Return (x, y) of the center of cell containing provided text 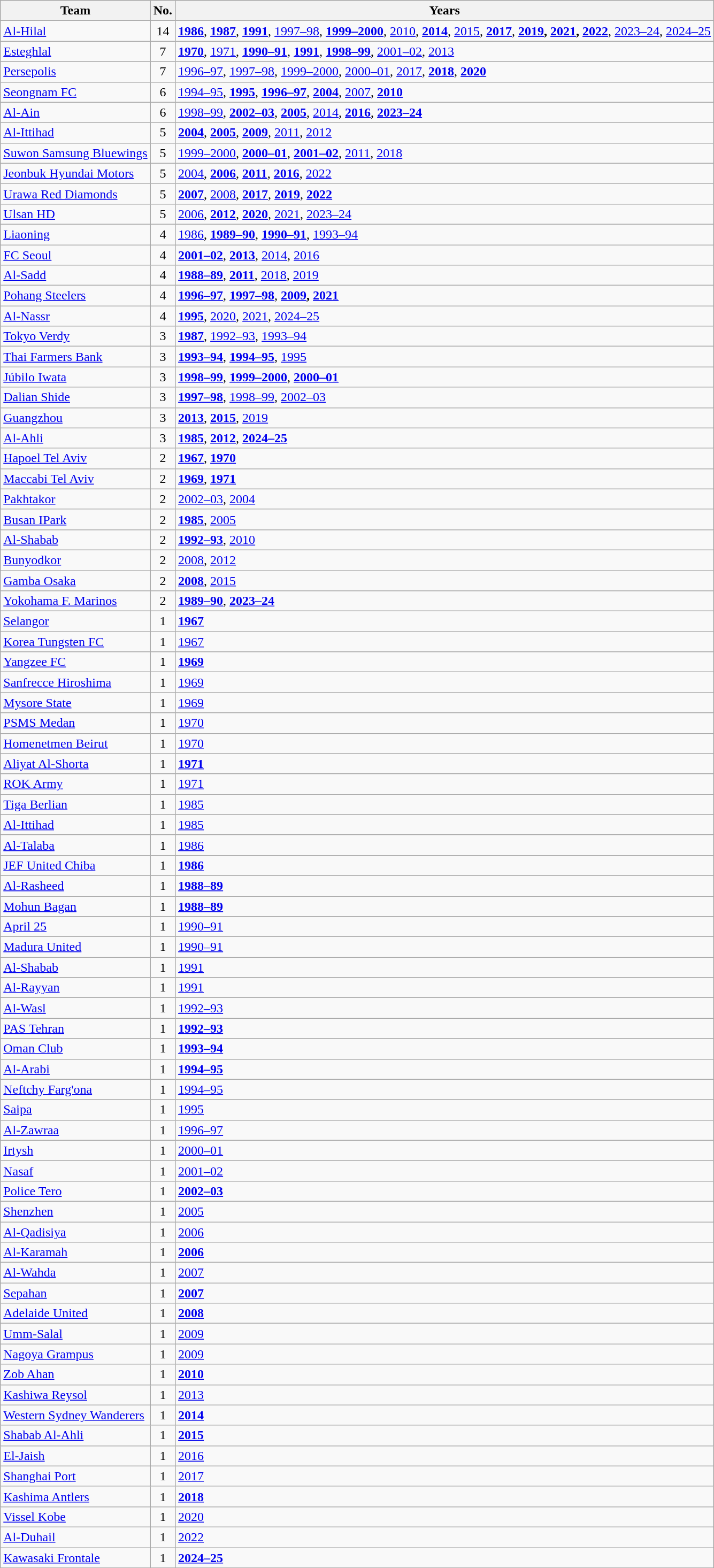
Al-Ahli (75, 438)
1989–90, 2023–24 (445, 601)
Persepolis (75, 72)
Madura United (75, 947)
Shabab Al-Ahli (75, 1435)
Maccabi Tel Aviv (75, 479)
Homenetmen Beirut (75, 743)
1996–97 (445, 1130)
1995 (445, 1110)
1985, 2005 (445, 519)
Al-Wahda (75, 1273)
Sanfrecce Hiroshima (75, 682)
Hapoel Tel Aviv (75, 458)
Al-Qadisiya (75, 1232)
April 25 (75, 927)
2004, 2005, 2009, 2011, 2012 (445, 133)
Selangor (75, 621)
2016 (445, 1456)
1986, 1987, 1991, 1997–98, 1999–2000, 2010, 2014, 2015, 2017, 2019, 2021, 2022, 2023–24, 2024–25 (445, 31)
Al-Sadd (75, 275)
ROK Army (75, 784)
Umm-Salal (75, 1334)
2013, 2015, 2019 (445, 418)
2001–02, 2013, 2014, 2016 (445, 255)
Al-Wasl (75, 1008)
Adelaide United (75, 1313)
Mohun Bagan (75, 906)
Gamba Osaka (75, 580)
2024–25 (445, 1558)
1998–99, 2002–03, 2005, 2014, 2016, 2023–24 (445, 112)
Al-Rasheed (75, 886)
2002–03, 2004 (445, 499)
No. (163, 11)
JEF United Chiba (75, 865)
Thai Farmers Bank (75, 357)
Vissel Kobe (75, 1517)
Sepahan (75, 1293)
Kashiwa Reysol (75, 1395)
1993–94 (445, 1049)
1969, 1971 (445, 479)
Korea Tungsten FC (75, 642)
Saipa (75, 1110)
Police Tero (75, 1191)
2022 (445, 1537)
Busan IPark (75, 519)
Neftchy Farg'ona (75, 1089)
Yokohama F. Marinos (75, 601)
Kawasaki Frontale (75, 1558)
2001–02 (445, 1171)
1985, 2012, 2024–25 (445, 438)
1994–95, 1995, 1996–97, 2004, 2007, 2010 (445, 92)
1993–94, 1994–95, 1995 (445, 357)
1997–98, 1998–99, 2002–03 (445, 397)
Pohang Steelers (75, 296)
Ulsan HD (75, 214)
2015 (445, 1435)
Al-Karamah (75, 1252)
1995, 2020, 2021, 2024–25 (445, 316)
14 (163, 31)
2000–01 (445, 1150)
PAS Tehran (75, 1028)
2006, 2012, 2020, 2021, 2023–24 (445, 214)
1967, 1970 (445, 458)
Al-Zawraa (75, 1130)
Jeonbuk Hyundai Motors (75, 173)
Al-Nassr (75, 316)
Liaoning (75, 234)
1987, 1992–93, 1993–94 (445, 336)
1998–99, 1999–2000, 2000–01 (445, 377)
2008, 2012 (445, 560)
Pakhtakor (75, 499)
Urawa Red Diamonds (75, 194)
2013 (445, 1395)
2010 (445, 1374)
1996–97, 1997–98, 1999–2000, 2000–01, 2017, 2018, 2020 (445, 72)
1986, 1989–90, 1990–91, 1993–94 (445, 234)
Nasaf (75, 1171)
Shanghai Port (75, 1476)
Seongnam FC (75, 92)
Esteghlal (75, 51)
Al-Ain (75, 112)
Al-Duhail (75, 1537)
Al-Arabi (75, 1069)
Al-Rayyan (75, 988)
Al-Talaba (75, 845)
2004, 2006, 2011, 2016, 2022 (445, 173)
Júbilo Iwata (75, 377)
2020 (445, 1517)
Guangzhou (75, 418)
Years (445, 11)
2002–03 (445, 1191)
El-Jaish (75, 1456)
2017 (445, 1476)
Suwon Samsung Bluewings (75, 153)
Kashima Antlers (75, 1496)
Mysore State (75, 703)
Irtysh (75, 1150)
2007, 2008, 2017, 2019, 2022 (445, 194)
Tiga Berlian (75, 804)
1999–2000, 2000–01, 2001–02, 2011, 2018 (445, 153)
1988–89, 2011, 2018, 2019 (445, 275)
Bunyodkor (75, 560)
PSMS Medan (75, 723)
2014 (445, 1415)
1996–97, 1997–98, 2009, 2021 (445, 296)
2008, 2015 (445, 580)
2008 (445, 1313)
Shenzhen (75, 1211)
Aliyat Al-Shorta (75, 764)
Zob Ahan (75, 1374)
Al-Hilal (75, 31)
1970, 1971, 1990–91, 1991, 1998–99, 2001–02, 2013 (445, 51)
Oman Club (75, 1049)
1992–93, 2010 (445, 540)
FC Seoul (75, 255)
Tokyo Verdy (75, 336)
2018 (445, 1496)
Team (75, 11)
Western Sydney Wanderers (75, 1415)
Nagoya Grampus (75, 1354)
2005 (445, 1211)
Dalian Shide (75, 397)
Yangzee FC (75, 662)
